Determine the (x, y) coordinate at the center of the cell enclosing the given text.  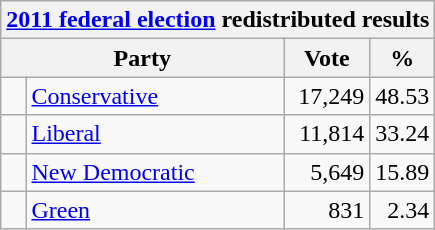
33.24 (402, 134)
% (402, 58)
48.53 (402, 96)
831 (327, 210)
11,814 (327, 134)
Liberal (155, 134)
Vote (327, 58)
Conservative (155, 96)
2.34 (402, 210)
15.89 (402, 172)
5,649 (327, 172)
17,249 (327, 96)
New Democratic (155, 172)
Green (155, 210)
2011 federal election redistributed results (218, 20)
Party (142, 58)
